For the text-containing cell, return its midpoint in (X, Y) coordinate format. 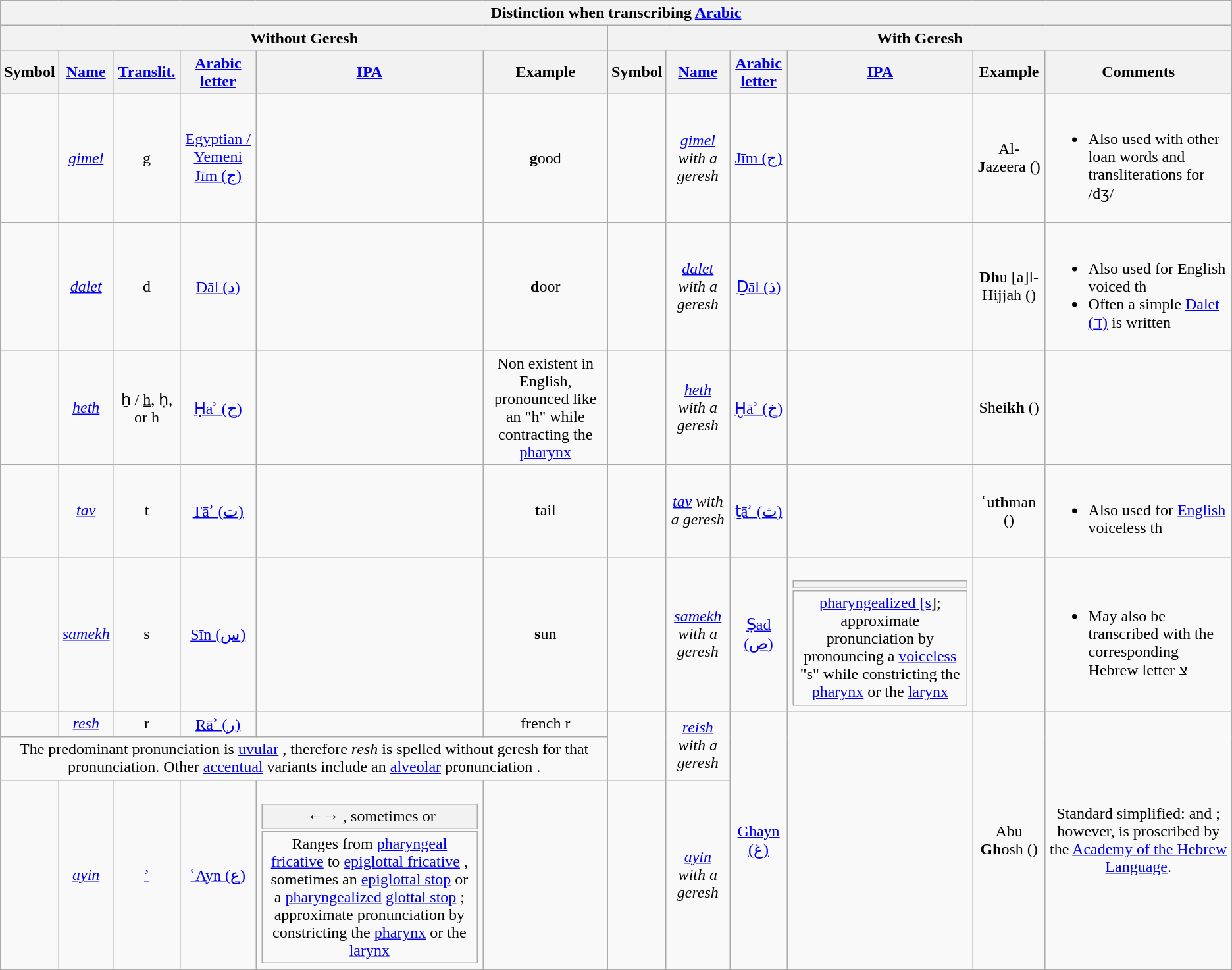
←→ , sometimes or (369, 817)
Comments (1139, 72)
Without Geresh (304, 38)
sun (546, 634)
gimel with a geresh (698, 158)
Rāʾ (ر) (218, 724)
Egyptian / Yemeni Jīm (ج) (218, 158)
dalet with a geresh (698, 287)
d (147, 287)
tav with a geresh (698, 511)
Dhu [a]l-Hijjah () (1009, 287)
Also used with other loan words and transliterations for /dʒ/ (1139, 158)
ʿAyn (ع) (218, 875)
samekh with a geresh (698, 634)
gimel (86, 158)
Also used for English voiceless th (1139, 511)
dalet (86, 287)
Tāʾ (ت) (218, 511)
Ḥaʾ (ح) (218, 408)
t (147, 511)
tail (546, 511)
Ḫāʾ (ﺥ) (759, 408)
heth with a geresh (698, 408)
french r (546, 724)
Sīn (س) (218, 634)
reish with a geresh (698, 745)
door (546, 287)
Jīm (ج) (759, 158)
heth (86, 408)
Standard simplified: and ; however, is proscribed by the Academy of the Hebrew Language. (1139, 840)
Ghayn (غ) (759, 840)
’ (147, 875)
Non existent in English, pronounced like an "h" while contracting the pharynx (546, 408)
g (147, 158)
Also used for English voiced thOften a simple Dalet (ד) is written (1139, 287)
May also be transcribed with the corresponding Hebrew letter צ (1139, 634)
ṯāʾ (ث) (759, 511)
resh (86, 724)
tav (86, 511)
Abu Ghosh () (1009, 840)
samekh (86, 634)
r (147, 724)
Distinction when transcribing Arabic (616, 13)
ẖ / h, ḥ, or h (147, 408)
With Geresh (920, 38)
good (546, 158)
ʿuthman () (1009, 511)
Translit. (147, 72)
s (147, 634)
ayin with a geresh (698, 875)
ayin (86, 875)
Dāl (د) (218, 287)
Al-Jazeera () (1009, 158)
Ḏāl (ذ) (759, 287)
Ṣad (ص) (759, 634)
Sheikh () (1009, 408)
